Identify which cell holds the provided text, then report its (x, y) central coordinate. 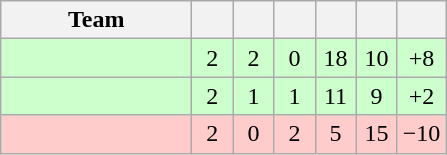
9 (376, 96)
Team (96, 20)
5 (336, 134)
10 (376, 58)
−10 (422, 134)
11 (336, 96)
+2 (422, 96)
15 (376, 134)
18 (336, 58)
+8 (422, 58)
